Determine the [x, y] coordinate at the center of the cell enclosing the given text.  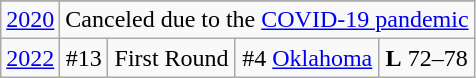
First Round [172, 58]
2020 [30, 20]
L 72–78 [426, 58]
#13 [84, 58]
#4 Oklahoma [307, 58]
Canceled due to the COVID-19 pandemic [267, 20]
2022 [30, 58]
